Pinpoint the cell where the given text exists, returning its [X, Y] midpoint coordinate. 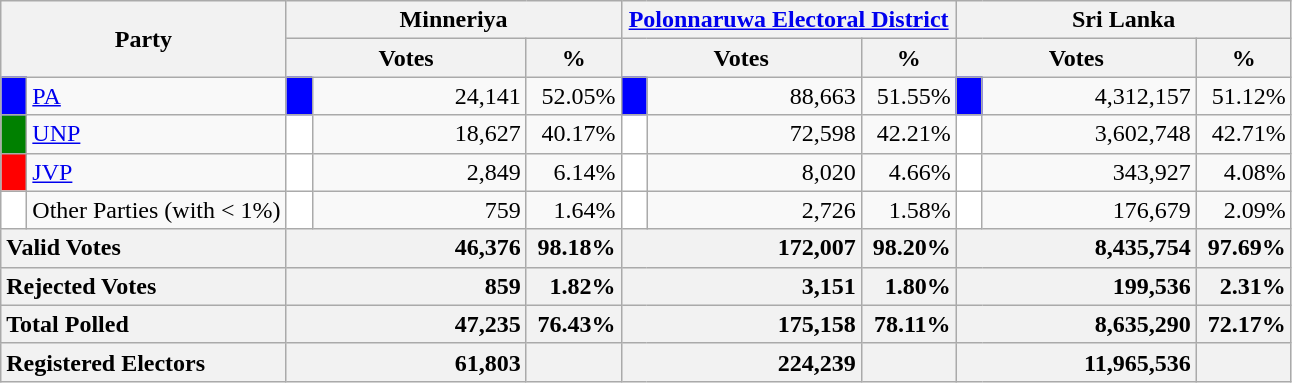
343,927 [1089, 172]
42.21% [908, 134]
Total Polled [144, 324]
8,020 [754, 172]
72,598 [754, 134]
2,849 [419, 172]
51.12% [1244, 96]
40.17% [574, 134]
88,663 [754, 96]
859 [406, 286]
176,679 [1089, 210]
1.58% [908, 210]
11,965,536 [1076, 362]
Rejected Votes [144, 286]
4.66% [908, 172]
Minneriya [454, 20]
3,151 [741, 286]
UNP [156, 134]
Sri Lanka [1124, 20]
47,235 [406, 324]
1.64% [574, 210]
72.17% [1244, 324]
4,312,157 [1089, 96]
61,803 [406, 362]
51.55% [908, 96]
Polonnaruwa Electoral District [788, 20]
8,635,290 [1076, 324]
42.71% [1244, 134]
199,536 [1076, 286]
172,007 [741, 248]
46,376 [406, 248]
1.82% [574, 286]
98.20% [908, 248]
2.09% [1244, 210]
78.11% [908, 324]
52.05% [574, 96]
97.69% [1244, 248]
76.43% [574, 324]
Valid Votes [144, 248]
175,158 [741, 324]
8,435,754 [1076, 248]
2.31% [1244, 286]
6.14% [574, 172]
24,141 [419, 96]
98.18% [574, 248]
Registered Electors [144, 362]
759 [419, 210]
JVP [156, 172]
PA [156, 96]
Other Parties (with < 1%) [156, 210]
4.08% [1244, 172]
Party [144, 39]
2,726 [754, 210]
224,239 [741, 362]
1.80% [908, 286]
3,602,748 [1089, 134]
18,627 [419, 134]
